Determine the [x, y] coordinate at the center of the cell enclosing the given text.  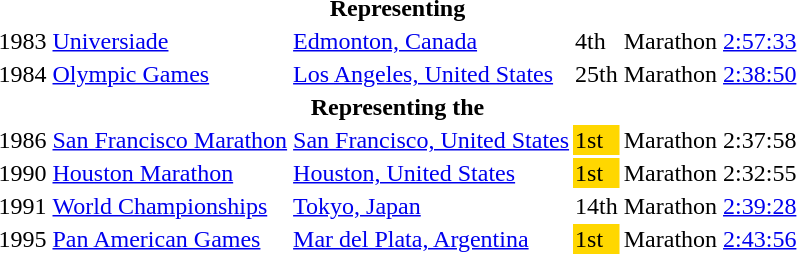
San Francisco, United States [432, 140]
Houston Marathon [170, 173]
San Francisco Marathon [170, 140]
Los Angeles, United States [432, 74]
Pan American Games [170, 239]
14th [597, 206]
Houston, United States [432, 173]
Edmonton, Canada [432, 41]
4th [597, 41]
25th [597, 74]
Mar del Plata, Argentina [432, 239]
Universiade [170, 41]
Tokyo, Japan [432, 206]
Olympic Games [170, 74]
World Championships [170, 206]
